Determine the (x, y) coordinate at the center of the cell enclosing the given text.  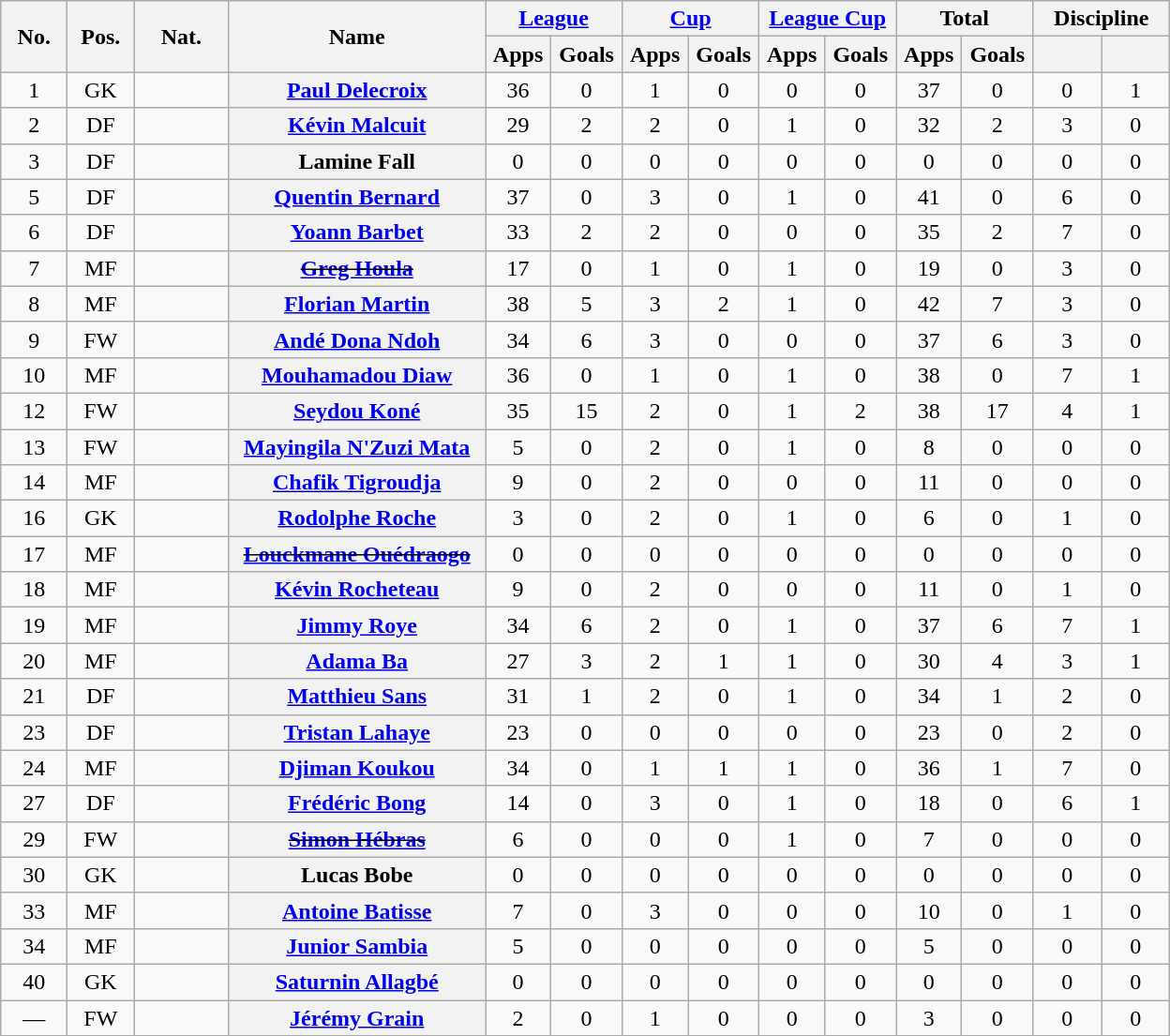
Nat. (182, 37)
Lamine Fall (357, 161)
32 (929, 126)
Mouhamadou Diaw (357, 375)
40 (34, 982)
12 (34, 411)
Andé Dona Ndoh (357, 339)
Yoann Barbet (357, 233)
21 (34, 697)
Matthieu Sans (357, 697)
Kévin Rocheteau (357, 590)
16 (34, 518)
Quentin Bernard (357, 197)
Florian Martin (357, 304)
Saturnin Allagbé (357, 982)
Discipline (1102, 19)
Junior Sambia (357, 946)
Jérémy Grain (357, 1017)
No. (34, 37)
Chafik Tigroudja (357, 483)
15 (587, 411)
Cup (691, 19)
Louckmane Ouédraogo (357, 554)
League (554, 19)
League Cup (828, 19)
Kévin Malcuit (357, 126)
Frédéric Bong (357, 803)
Paul Delecroix (357, 90)
Lucas Bobe (357, 875)
31 (518, 697)
Tristan Lahaye (357, 732)
Rodolphe Roche (357, 518)
Pos. (101, 37)
24 (34, 768)
Mayingila N'Zuzi Mata (357, 447)
Seydou Koné (357, 411)
Simon Hébras (357, 839)
Name (357, 37)
42 (929, 304)
Jimmy Roye (357, 625)
Total (965, 19)
Adama Ba (357, 661)
Antoine Batisse (357, 910)
41 (929, 197)
20 (34, 661)
— (34, 1017)
Greg Houla (357, 268)
13 (34, 447)
Djiman Koukou (357, 768)
